Provide the (X, Y) coordinate of the cell's center where the given text is located.  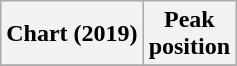
Chart (2019) (72, 34)
Peakposition (189, 34)
